Provide the [x, y] coordinate of the cell's center where the given text is located.  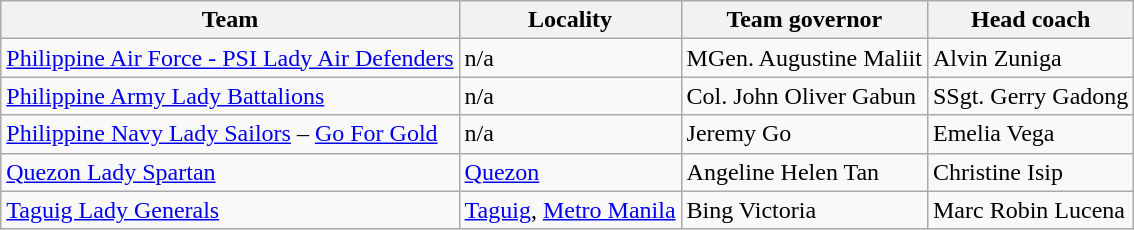
Quezon Lady Spartan [230, 172]
Angeline Helen Tan [804, 172]
Quezon [570, 172]
SSgt. Gerry Gadong [1030, 96]
Philippine Army Lady Battalions [230, 96]
Head coach [1030, 20]
Bing Victoria [804, 210]
Philippine Air Force - PSI Lady Air Defenders [230, 58]
Taguig, Metro Manila [570, 210]
Taguig Lady Generals [230, 210]
MGen. Augustine Maliit [804, 58]
Christine Isip [1030, 172]
Team governor [804, 20]
Locality [570, 20]
Philippine Navy Lady Sailors – Go For Gold [230, 134]
Jeremy Go [804, 134]
Col. John Oliver Gabun [804, 96]
Alvin Zuniga [1030, 58]
Team [230, 20]
Marc Robin Lucena [1030, 210]
Emelia Vega [1030, 134]
